Determine the (x, y) coordinate at the center of the cell enclosing the given text.  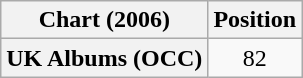
82 (255, 58)
Position (255, 20)
UK Albums (OCC) (104, 58)
Chart (2006) (104, 20)
